Determine the [x, y] coordinate at the center of the cell enclosing the given text.  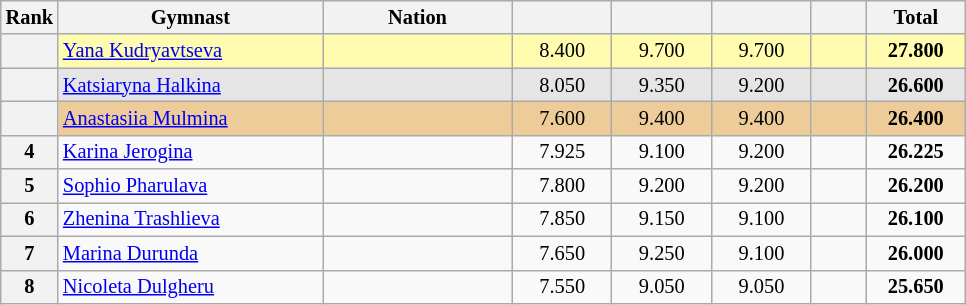
Anastasiia Mulmina [190, 118]
Marina Durunda [190, 253]
26.000 [916, 253]
25.650 [916, 287]
Karina Jerogina [190, 152]
9.350 [662, 85]
8.050 [562, 85]
26.200 [916, 186]
7.800 [562, 186]
Zhenina Trashlieva [190, 219]
5 [30, 186]
26.225 [916, 152]
Total [916, 17]
Sophio Pharulava [190, 186]
7.550 [562, 287]
8.400 [562, 51]
6 [30, 219]
Nation [418, 17]
7.850 [562, 219]
4 [30, 152]
26.400 [916, 118]
27.800 [916, 51]
7 [30, 253]
26.600 [916, 85]
9.150 [662, 219]
Katsiaryna Halkina [190, 85]
7.925 [562, 152]
26.100 [916, 219]
9.250 [662, 253]
Gymnast [190, 17]
8 [30, 287]
Nicoleta Dulgheru [190, 287]
Yana Kudryavtseva [190, 51]
Rank [30, 17]
7.650 [562, 253]
7.600 [562, 118]
